Find where the given text appears and provide that cell's center as (X, Y) coordinate. 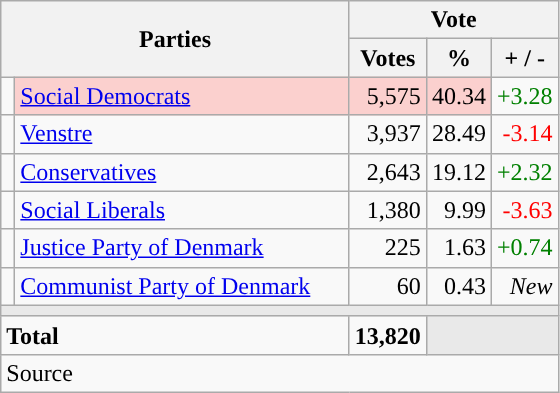
Communist Party of Denmark (182, 286)
Source (280, 373)
40.34 (458, 96)
% (458, 58)
1.63 (458, 248)
-3.14 (524, 134)
Parties (176, 39)
225 (388, 248)
Votes (388, 58)
2,643 (388, 172)
19.12 (458, 172)
Social Liberals (182, 210)
5,575 (388, 96)
3,937 (388, 134)
-3.63 (524, 210)
New (524, 286)
1,380 (388, 210)
28.49 (458, 134)
9.99 (458, 210)
Venstre (182, 134)
+0.74 (524, 248)
+3.28 (524, 96)
Conservatives (182, 172)
13,820 (388, 335)
Social Democrats (182, 96)
Justice Party of Denmark (182, 248)
Total (176, 335)
+2.32 (524, 172)
0.43 (458, 286)
Vote (454, 20)
60 (388, 286)
+ / - (524, 58)
